Return the [X, Y] coordinate for the center point of the cell that contains the specified text.  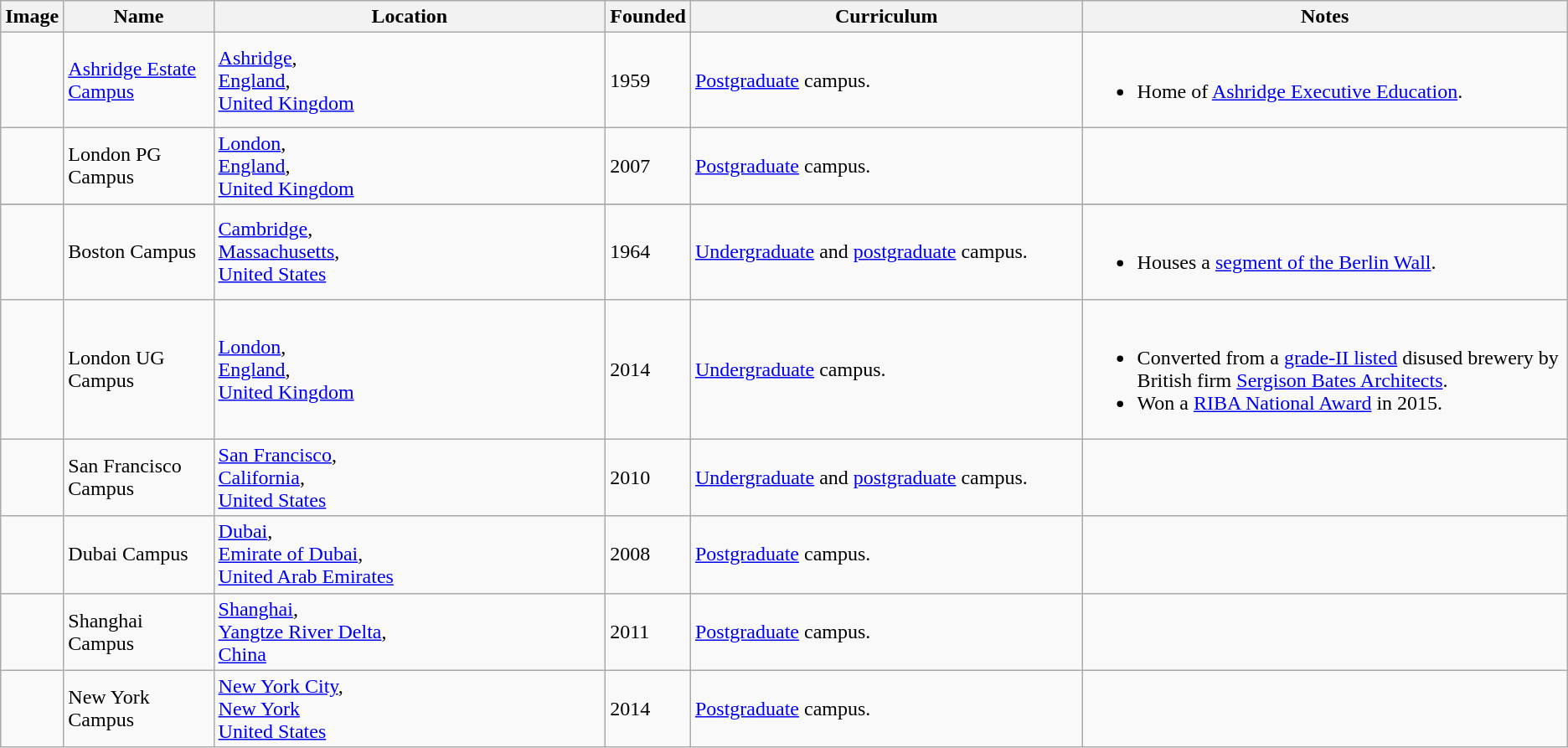
Dubai Campus [139, 555]
San Francisco Campus [139, 477]
London PG Campus [139, 166]
Dubai,Emirate of Dubai,United Arab Emirates [410, 555]
Notes [1325, 17]
Ashridge Estate Campus [139, 80]
San Francisco,California,United States [410, 477]
Image [32, 17]
2007 [648, 166]
Houses a segment of the Berlin Wall. [1325, 251]
Name [139, 17]
Cambridge,Massachusetts,United States [410, 251]
Curriculum [886, 17]
2008 [648, 555]
London UG Campus [139, 369]
2010 [648, 477]
Converted from a grade-II listed disused brewery by British firm Sergison Bates Architects.Won a RIBA National Award in 2015. [1325, 369]
Shanghai,Yangtze River Delta,China [410, 632]
Home of Ashridge Executive Education. [1325, 80]
Undergraduate campus. [886, 369]
Shanghai Campus [139, 632]
1959 [648, 80]
New York City,New YorkUnited States [410, 709]
1964 [648, 251]
2011 [648, 632]
Boston Campus [139, 251]
Founded [648, 17]
New York Campus [139, 709]
Ashridge,England,United Kingdom [410, 80]
Location [410, 17]
